Output the [X, Y] coordinate of the center of the cell containing the given text.  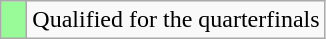
Qualified for the quarterfinals [176, 20]
